Pinpoint the cell where the given text exists, returning its [X, Y] midpoint coordinate. 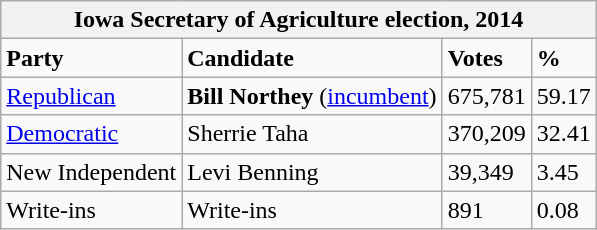
59.17 [564, 96]
New Independent [92, 172]
Candidate [312, 58]
Bill Northey (incumbent) [312, 96]
0.08 [564, 210]
Sherrie Taha [312, 134]
Democratic [92, 134]
Republican [92, 96]
370,209 [486, 134]
3.45 [564, 172]
Party [92, 58]
Levi Benning [312, 172]
Votes [486, 58]
32.41 [564, 134]
% [564, 58]
39,349 [486, 172]
891 [486, 210]
675,781 [486, 96]
Iowa Secretary of Agriculture election, 2014 [299, 20]
